Scan for the cell matching the given text and deliver its [X, Y] coordinate at center. 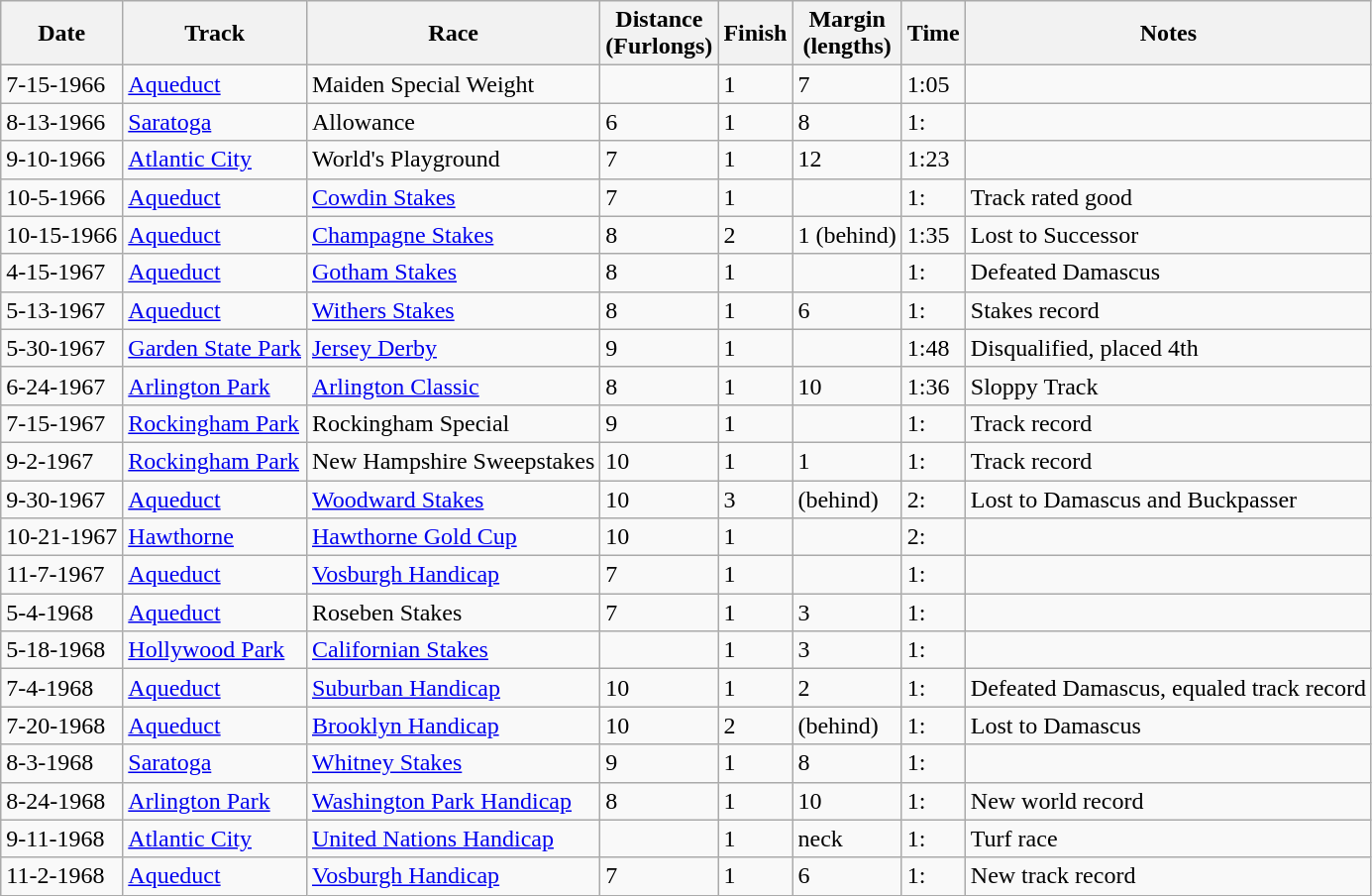
1:23 [933, 160]
Allowance [453, 122]
6-24-1967 [61, 386]
Distance(Furlongs) [660, 34]
7-4-1968 [61, 688]
Sloppy Track [1168, 386]
1:35 [933, 235]
Race [453, 34]
10-15-1966 [61, 235]
Finish [755, 34]
Notes [1168, 34]
Turf race [1168, 839]
Woodward Stakes [453, 499]
Suburban Handicap [453, 688]
New Hampshire Sweepstakes [453, 461]
Garden State Park [215, 348]
Champagne Stakes [453, 235]
Date [61, 34]
9-11-1968 [61, 839]
Hawthorne Gold Cup [453, 537]
8-13-1966 [61, 122]
Rockingham Special [453, 423]
United Nations Handicap [453, 839]
Defeated Damascus [1168, 273]
Arlington Classic [453, 386]
Defeated Damascus, equaled track record [1168, 688]
7-15-1967 [61, 423]
Disqualified, placed 4th [1168, 348]
Track [215, 34]
5-13-1967 [61, 310]
5-4-1968 [61, 613]
Stakes record [1168, 310]
1:05 [933, 84]
1:48 [933, 348]
Hawthorne [215, 537]
7-20-1968 [61, 726]
5-30-1967 [61, 348]
Roseben Stakes [453, 613]
Track rated good [1168, 197]
Lost to Damascus and Buckpasser [1168, 499]
Brooklyn Handicap [453, 726]
12 [847, 160]
Gotham Stakes [453, 273]
Jersey Derby [453, 348]
11-7-1967 [61, 575]
Lost to Successor [1168, 235]
Whitney Stakes [453, 763]
Hollywood Park [215, 650]
Withers Stakes [453, 310]
9-2-1967 [61, 461]
4-15-1967 [61, 273]
Washington Park Handicap [453, 801]
New world record [1168, 801]
10-21-1967 [61, 537]
9-10-1966 [61, 160]
9-30-1967 [61, 499]
Californian Stakes [453, 650]
Cowdin Stakes [453, 197]
11-2-1968 [61, 876]
8-24-1968 [61, 801]
1:36 [933, 386]
10-5-1966 [61, 197]
8-3-1968 [61, 763]
New track record [1168, 876]
5-18-1968 [61, 650]
Lost to Damascus [1168, 726]
7-15-1966 [61, 84]
neck [847, 839]
Time [933, 34]
Margin(lengths) [847, 34]
1 (behind) [847, 235]
World's Playground [453, 160]
Maiden Special Weight [453, 84]
